Determine the [x, y] coordinate at the center of the cell enclosing the given text.  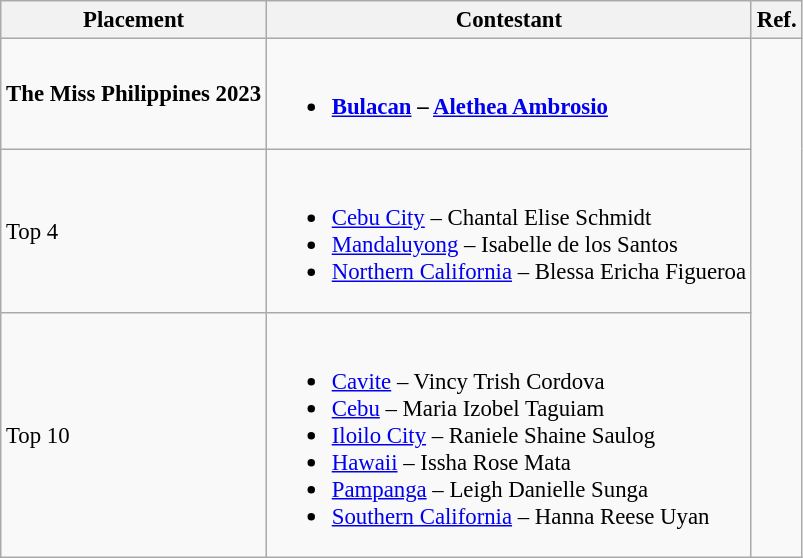
Ref. [776, 20]
Contestant [508, 20]
The Miss Philippines 2023 [134, 94]
Cebu City – Chantal Elise SchmidtMandaluyong – Isabelle de los SantosNorthern California – Blessa Ericha Figueroa [508, 231]
Top 10 [134, 436]
Top 4 [134, 231]
Placement [134, 20]
Bulacan – Alethea Ambrosio [508, 94]
